Capture the cell that displays the provided text and extract its [X, Y] central coordinate. 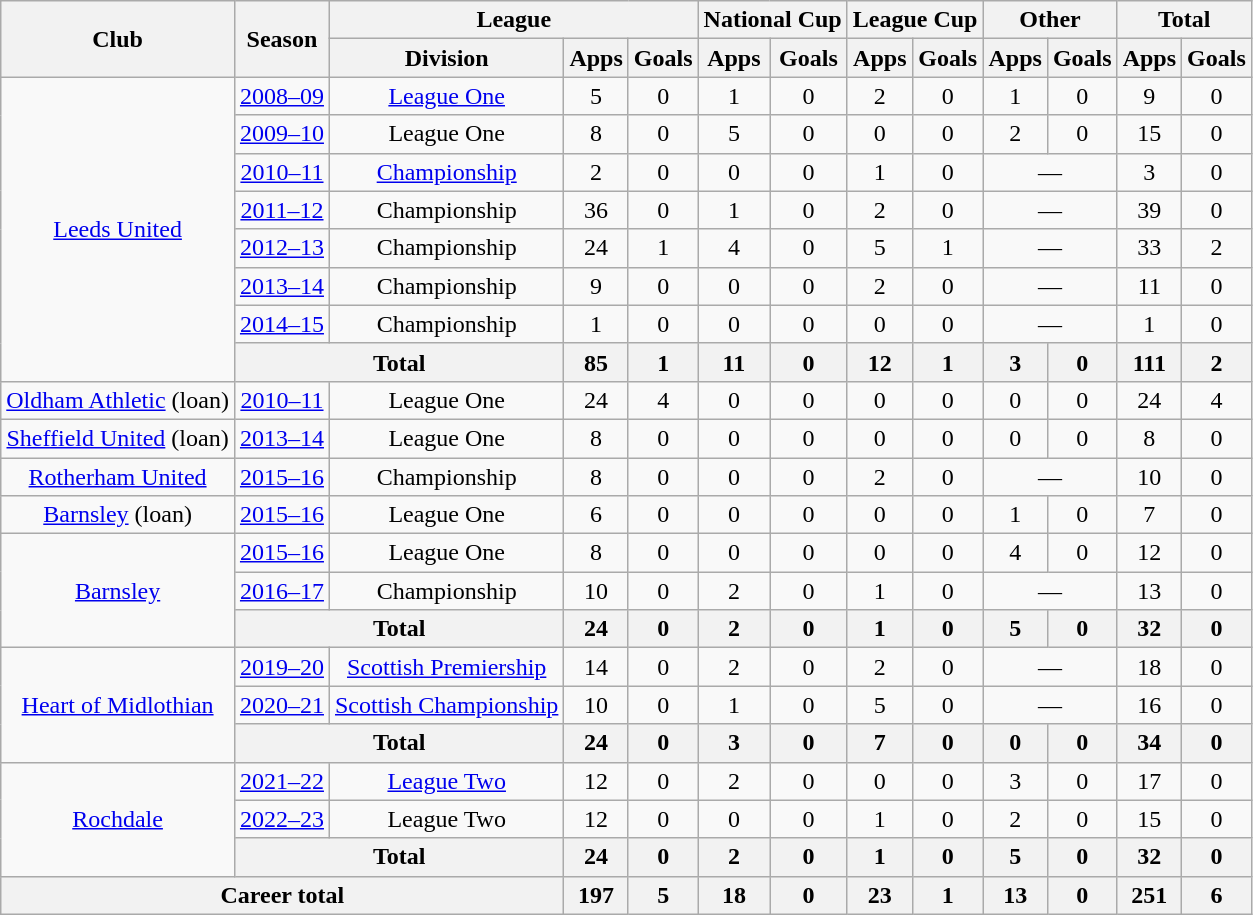
2020–21 [282, 705]
34 [1149, 743]
Scottish Championship [446, 705]
2012–13 [282, 248]
33 [1149, 248]
Scottish Premiership [446, 667]
2008–09 [282, 96]
2011–12 [282, 210]
Other [1050, 20]
Season [282, 39]
14 [596, 667]
2021–22 [282, 781]
17 [1149, 781]
League [514, 20]
39 [1149, 210]
2022–23 [282, 819]
Oldham Athletic (loan) [118, 400]
2014–15 [282, 324]
85 [596, 362]
36 [596, 210]
Division [446, 58]
Career total [282, 895]
111 [1149, 362]
2016–17 [282, 591]
2019–20 [282, 667]
16 [1149, 705]
Barnsley [118, 591]
Barnsley (loan) [118, 515]
197 [596, 895]
Club [118, 39]
Rotherham United [118, 477]
23 [880, 895]
2009–10 [282, 134]
Leeds United [118, 229]
Heart of Midlothian [118, 705]
251 [1149, 895]
Rochdale [118, 819]
National Cup [772, 20]
Sheffield United (loan) [118, 438]
League Cup [915, 20]
